Locate the cell with the specified text and output its (X, Y) center coordinate. 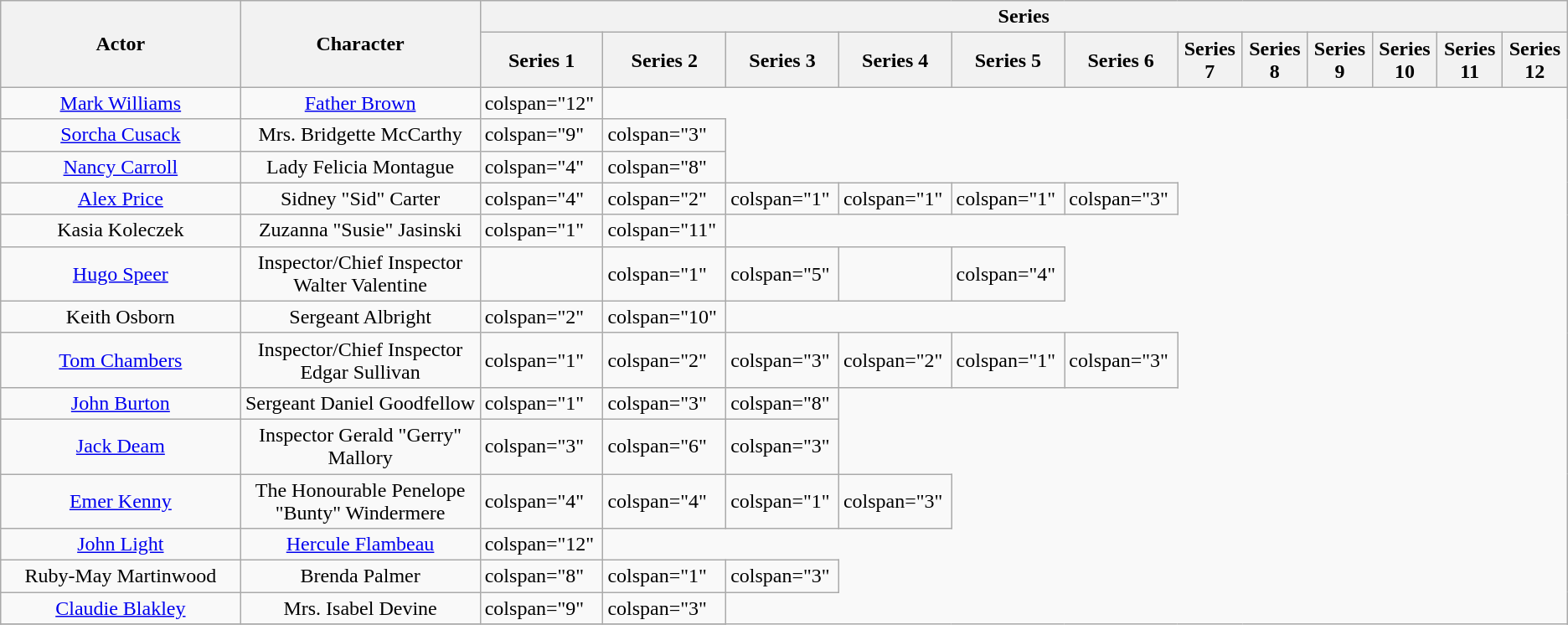
colspan="10" (665, 317)
Emer Kenny (121, 501)
Series 8 (1275, 60)
colspan="5" (782, 273)
Inspector/Chief Inspector Edgar Sullivan (360, 360)
Alex Price (121, 199)
Sorcha Cusack (121, 135)
Claudie Blakley (121, 608)
Character (360, 44)
Jack Deam (121, 446)
Actor (121, 44)
Hercule Flambeau (360, 545)
colspan="11" (665, 230)
Series 1 (541, 60)
Series 2 (665, 60)
John Burton (121, 403)
Inspector/Chief Inspector Walter Valentine (360, 273)
Sergeant Albright (360, 317)
Series 4 (895, 60)
Series 11 (1470, 60)
Keith Osborn (121, 317)
Mrs. Isabel Devine (360, 608)
Nancy Carroll (121, 167)
Kasia Koleczek (121, 230)
Series 10 (1405, 60)
Inspector Gerald "Gerry" Mallory (360, 446)
Sergeant Daniel Goodfellow (360, 403)
Mark Williams (121, 103)
Series 7 (1210, 60)
Brenda Palmer (360, 576)
Mrs. Bridgette McCarthy (360, 135)
The Honourable Penelope "Bunty" Windermere (360, 501)
Series 3 (782, 60)
Series (1024, 17)
Tom Chambers (121, 360)
Hugo Speer (121, 273)
Sidney "Sid" Carter (360, 199)
Series 5 (1008, 60)
Zuzanna "Susie" Jasinski (360, 230)
Series 6 (1121, 60)
Series 12 (1534, 60)
colspan="6" (665, 446)
Ruby-May Martinwood (121, 576)
John Light (121, 545)
Lady Felicia Montague (360, 167)
Series 9 (1340, 60)
Father Brown (360, 103)
